Pinpoint the cell where the given text exists, returning its (X, Y) midpoint coordinate. 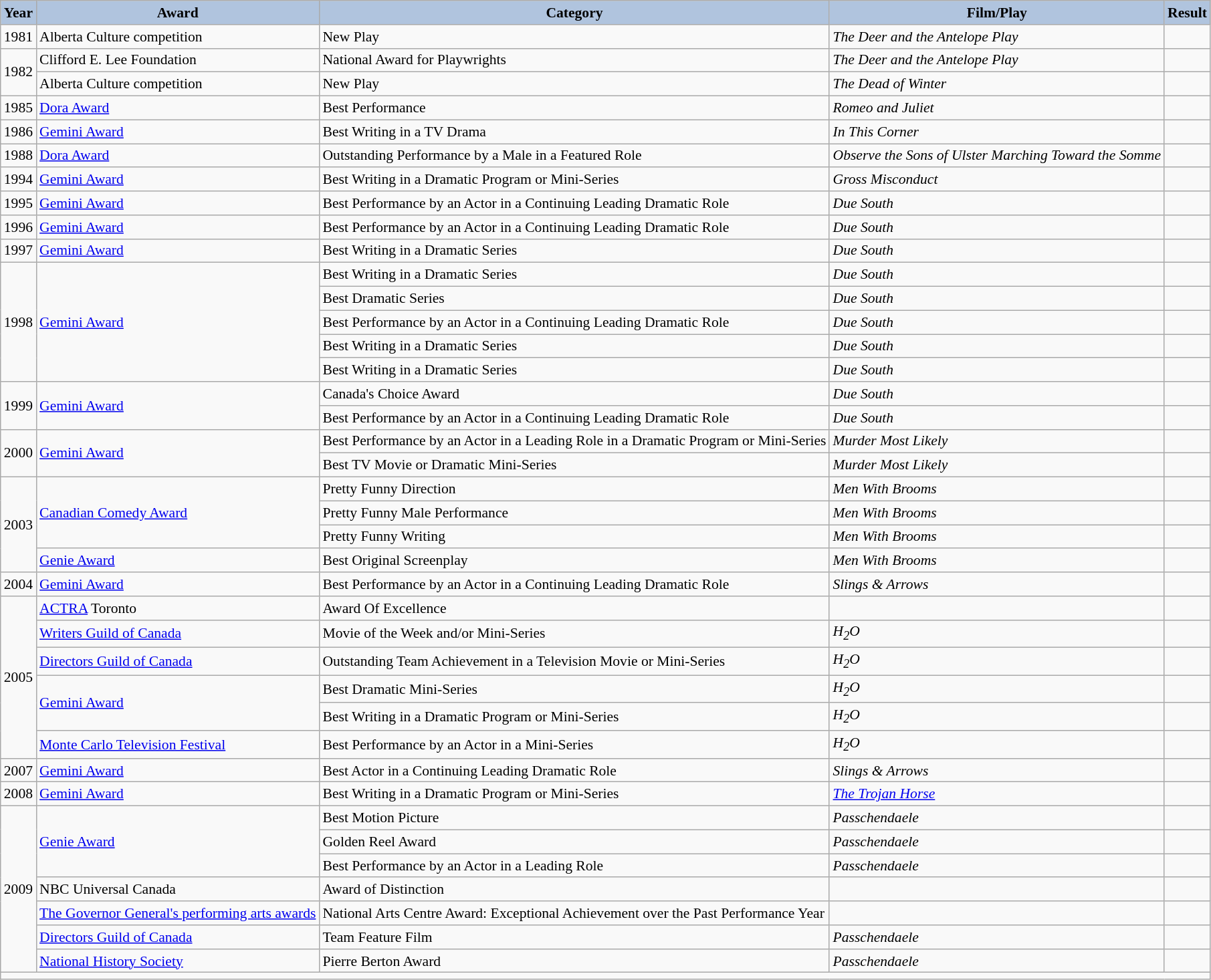
The Dead of Winter (996, 84)
Best Motion Picture (574, 818)
Best Performance by an Actor in a Mini-Series (574, 745)
2009 (19, 889)
2000 (19, 453)
Film/Play (996, 13)
Golden Reel Award (574, 842)
2004 (19, 584)
Year (19, 13)
1999 (19, 405)
Outstanding Team Achievement in a Television Movie or Mini-Series (574, 662)
The Trojan Horse (996, 794)
Best Dramatic Mini-Series (574, 689)
Canada's Choice Award (574, 394)
Award of Distinction (574, 890)
1986 (19, 132)
Outstanding Performance by a Male in a Featured Role (574, 156)
National Arts Centre Award: Exceptional Achievement over the Past Performance Year (574, 913)
1998 (19, 322)
Best Performance by an Actor in a Leading Role (574, 866)
Pretty Funny Writing (574, 537)
ACTRA Toronto (178, 608)
Best Actor in a Continuing Leading Dramatic Role (574, 771)
National Award for Playwrights (574, 60)
Best Writing in a TV Drama (574, 132)
Monte Carlo Television Festival (178, 745)
NBC Universal Canada (178, 890)
Clifford E. Lee Foundation (178, 60)
Award (178, 13)
2008 (19, 794)
Canadian Comedy Award (178, 513)
Romeo and Juliet (996, 108)
Team Feature Film (574, 937)
Best TV Movie or Dramatic Mini-Series (574, 465)
1995 (19, 203)
Pierre Berton Award (574, 961)
1994 (19, 180)
Movie of the Week and/or Mini-Series (574, 634)
1996 (19, 227)
1985 (19, 108)
Category (574, 13)
Best Performance by an Actor in a Leading Role in a Dramatic Program or Mini-Series (574, 441)
Result (1188, 13)
Writers Guild of Canada (178, 634)
Award Of Excellence (574, 608)
2003 (19, 525)
The Governor General's performing arts awards (178, 913)
Best Performance (574, 108)
Pretty Funny Direction (574, 489)
1988 (19, 156)
National History Society (178, 961)
1982 (19, 72)
1981 (19, 37)
Gross Misconduct (996, 180)
Best Dramatic Series (574, 299)
Observe the Sons of Ulster Marching Toward the Somme (996, 156)
2007 (19, 771)
In This Corner (996, 132)
1997 (19, 251)
Pretty Funny Male Performance (574, 513)
2005 (19, 678)
Best Original Screenplay (574, 561)
